For the text-containing cell, return its midpoint in [X, Y] coordinate format. 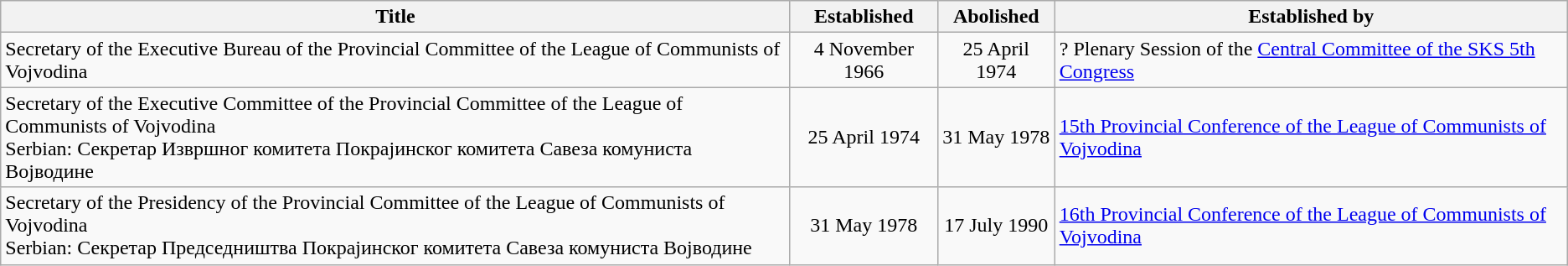
Abolished [996, 17]
? Plenary Session of the Central Committee of the SKS 5th Congress [1311, 60]
Secretary of the Executive Bureau of the Provincial Committee of the League of Communists of Vojvodina [395, 60]
Title [395, 17]
17 July 1990 [996, 226]
16th Provincial Conference of the League of Communists of Vojvodina [1311, 226]
4 November 1966 [864, 60]
15th Provincial Conference of the League of Communists of Vojvodina [1311, 138]
Established [864, 17]
Established by [1311, 17]
